Capture the cell that displays the provided text and extract its [X, Y] central coordinate. 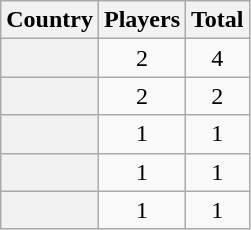
Players [142, 20]
4 [218, 58]
Country [50, 20]
Total [218, 20]
